Capture the cell that displays the provided text and extract its (x, y) central coordinate. 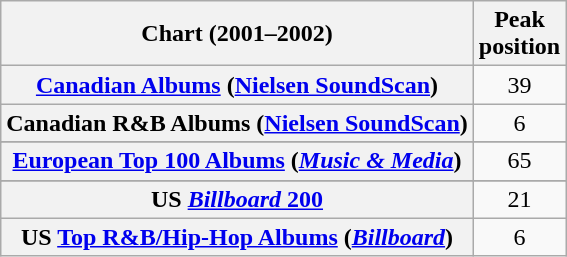
65 (519, 161)
Chart (2001–2002) (238, 34)
Canadian Albums (Nielsen SoundScan) (238, 85)
Canadian R&B Albums (Nielsen SoundScan) (238, 123)
Peakposition (519, 34)
European Top 100 Albums (Music & Media) (238, 161)
US Top R&B/Hip-Hop Albums (Billboard) (238, 237)
US Billboard 200 (238, 199)
21 (519, 199)
39 (519, 85)
